Return the (X, Y) coordinate for the center point of the cell that contains the specified text.  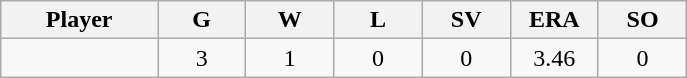
3.46 (554, 58)
SV (466, 20)
Player (80, 20)
3 (202, 58)
ERA (554, 20)
SO (642, 20)
1 (290, 58)
G (202, 20)
W (290, 20)
L (378, 20)
